Locate the cell with the specified text and output its (X, Y) center coordinate. 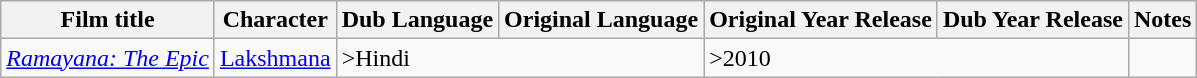
Dub Year Release (1032, 20)
Original Language (602, 20)
Character (275, 20)
Film title (108, 20)
Dub Language (417, 20)
Notes (1162, 20)
Lakshmana (275, 58)
Ramayana: The Epic (108, 58)
>Hindi (520, 58)
>2010 (916, 58)
Original Year Release (821, 20)
